For the text-containing cell, return its midpoint in [X, Y] coordinate format. 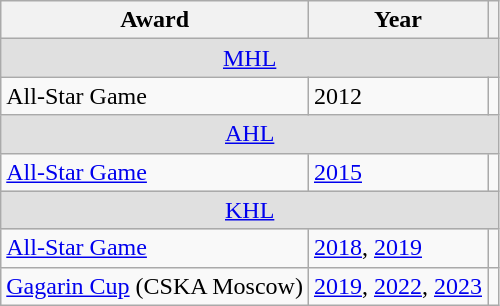
Award [155, 20]
2018, 2019 [398, 248]
AHL [250, 134]
MHL [250, 58]
KHL [250, 210]
Gagarin Cup (CSKA Moscow) [155, 286]
Year [398, 20]
2019, 2022, 2023 [398, 286]
2012 [398, 96]
2015 [398, 172]
